Output the (X, Y) coordinate of the center of the cell containing the given text.  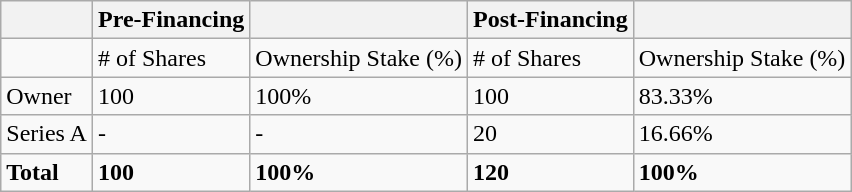
Pre-Financing (170, 20)
20 (550, 134)
Series A (47, 134)
83.33% (742, 96)
Post-Financing (550, 20)
16.66% (742, 134)
120 (550, 172)
Owner (47, 96)
Total (47, 172)
